For the text-containing cell, return its midpoint in (x, y) coordinate format. 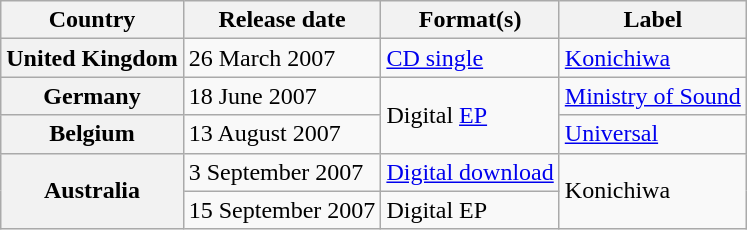
Digital download (470, 172)
Country (92, 20)
Belgium (92, 134)
Release date (282, 20)
15 September 2007 (282, 210)
Australia (92, 191)
Format(s) (470, 20)
United Kingdom (92, 58)
3 September 2007 (282, 172)
26 March 2007 (282, 58)
Germany (92, 96)
Universal (652, 134)
18 June 2007 (282, 96)
Ministry of Sound (652, 96)
13 August 2007 (282, 134)
CD single (470, 58)
Label (652, 20)
